Search for the cell housing the specified text and yield its [x, y] center coordinate. 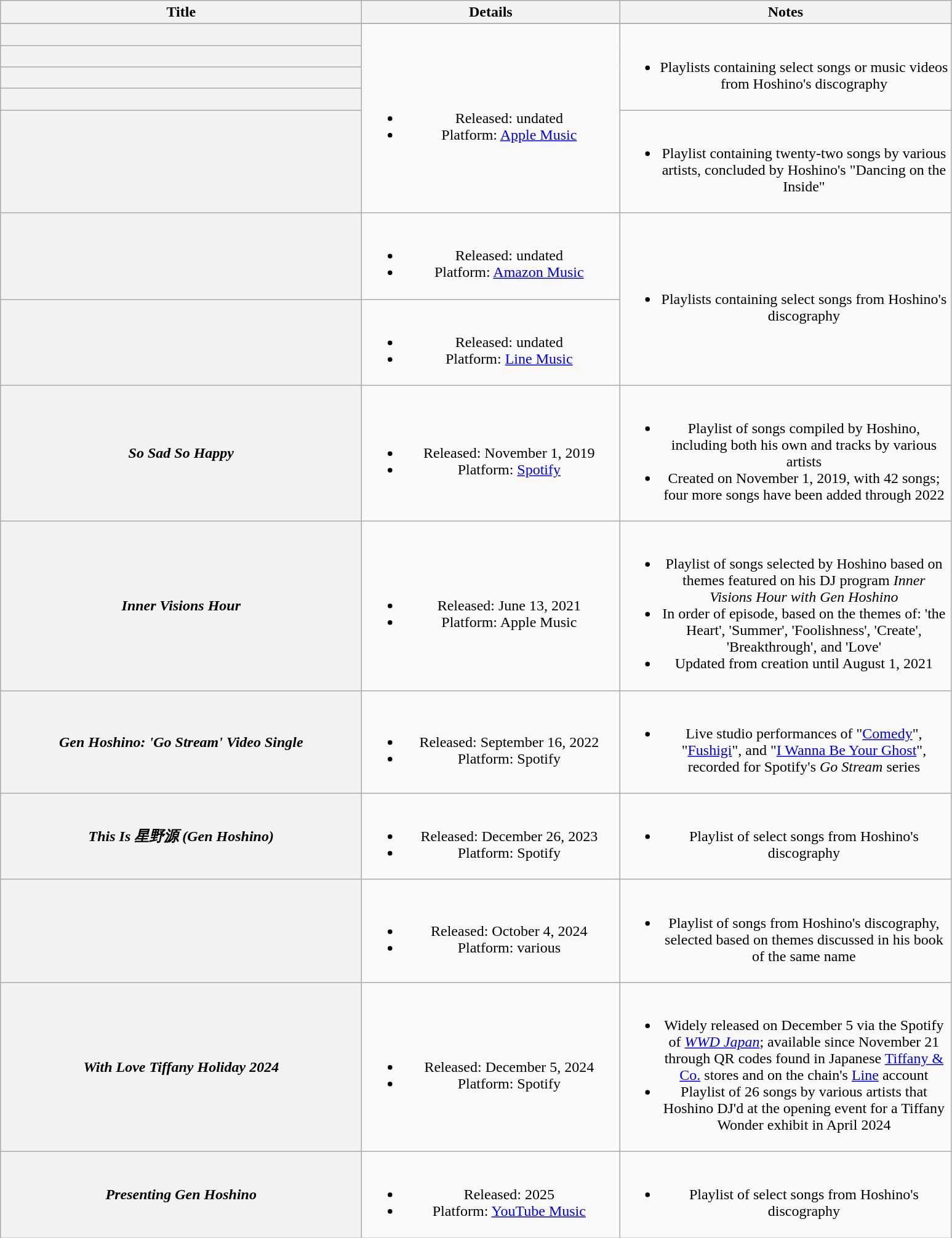
This Is 星野源 (Gen Hoshino) [181, 836]
Released: undatedPlatform: Apple Music [491, 118]
So Sad So Happy [181, 453]
Released: October 4, 2024Platform: various [491, 930]
Gen Hoshino: 'Go Stream' Video Single [181, 742]
Released: December 5, 2024Platform: Spotify [491, 1067]
With Love Tiffany Holiday 2024 [181, 1067]
Released: undatedPlatform: Amazon Music [491, 256]
Playlists containing select songs or music videos from Hoshino's discography [785, 67]
Playlists containing select songs from Hoshino's discography [785, 299]
Details [491, 12]
Inner Visions Hour [181, 605]
Playlist of songs from Hoshino's discography, selected based on themes discussed in his book of the same name [785, 930]
Playlist containing twenty-two songs by various artists, concluded by Hoshino's "Dancing on the Inside" [785, 161]
Released: undatedPlatform: Line Music [491, 342]
Released: September 16, 2022Platform: Spotify [491, 742]
Live studio performances of "Comedy", "Fushigi", and "I Wanna Be Your Ghost", recorded for Spotify's Go Stream series [785, 742]
Title [181, 12]
Released: December 26, 2023Platform: Spotify [491, 836]
Notes [785, 12]
Released: 2025Platform: YouTube Music [491, 1194]
Released: November 1, 2019Platform: Spotify [491, 453]
Presenting Gen Hoshino [181, 1194]
Released: June 13, 2021Platform: Apple Music [491, 605]
